Return the (X, Y) coordinate for the center point of the cell that contains the specified text.  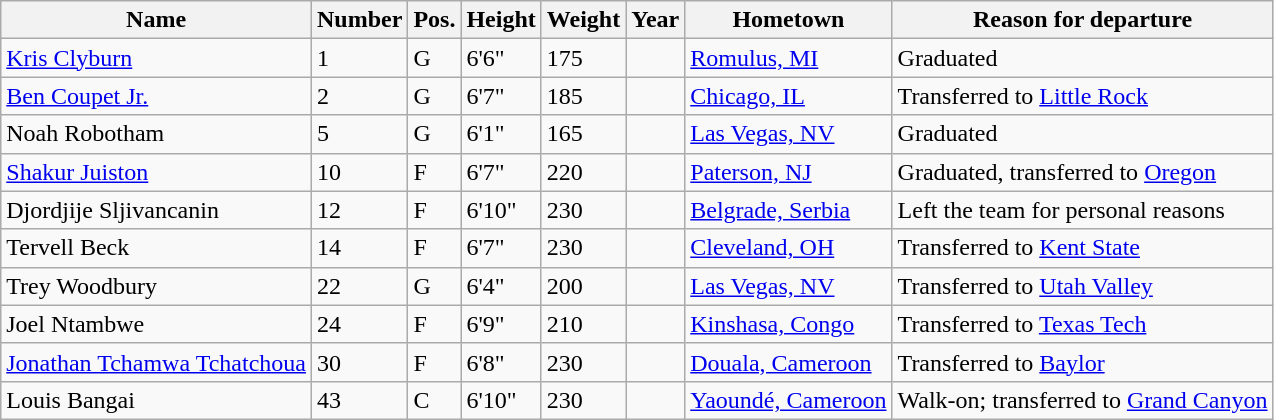
12 (359, 210)
C (434, 400)
22 (359, 286)
Douala, Cameroon (788, 362)
Pos. (434, 20)
Kris Clyburn (156, 58)
1 (359, 58)
210 (583, 324)
Ben Coupet Jr. (156, 96)
Reason for departure (1082, 20)
6'4" (501, 286)
Cleveland, OH (788, 248)
Trey Woodbury (156, 286)
Paterson, NJ (788, 172)
6'1" (501, 134)
Djordjije Sljivancanin (156, 210)
Kinshasa, Congo (788, 324)
Left the team for personal reasons (1082, 210)
Joel Ntambwe (156, 324)
Hometown (788, 20)
175 (583, 58)
Shakur Juiston (156, 172)
Number (359, 20)
6'6" (501, 58)
6'8" (501, 362)
Transferred to Texas Tech (1082, 324)
2 (359, 96)
5 (359, 134)
14 (359, 248)
Transferred to Kent State (1082, 248)
Height (501, 20)
Jonathan Tchamwa Tchatchoua (156, 362)
Weight (583, 20)
Noah Robotham (156, 134)
Transferred to Utah Valley (1082, 286)
Walk-on; transferred to Grand Canyon (1082, 400)
220 (583, 172)
Transferred to Baylor (1082, 362)
43 (359, 400)
185 (583, 96)
Louis Bangai (156, 400)
30 (359, 362)
Romulus, MI (788, 58)
Chicago, IL (788, 96)
Name (156, 20)
6'9" (501, 324)
Tervell Beck (156, 248)
10 (359, 172)
Transferred to Little Rock (1082, 96)
200 (583, 286)
Belgrade, Serbia (788, 210)
Graduated, transferred to Oregon (1082, 172)
Yaoundé, Cameroon (788, 400)
Year (656, 20)
165 (583, 134)
24 (359, 324)
